Capture the cell that displays the provided text and extract its (x, y) central coordinate. 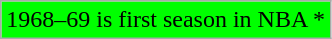
1968–69 is first season in NBA * (166, 20)
